Output the [x, y] coordinate of the center of the cell containing the given text.  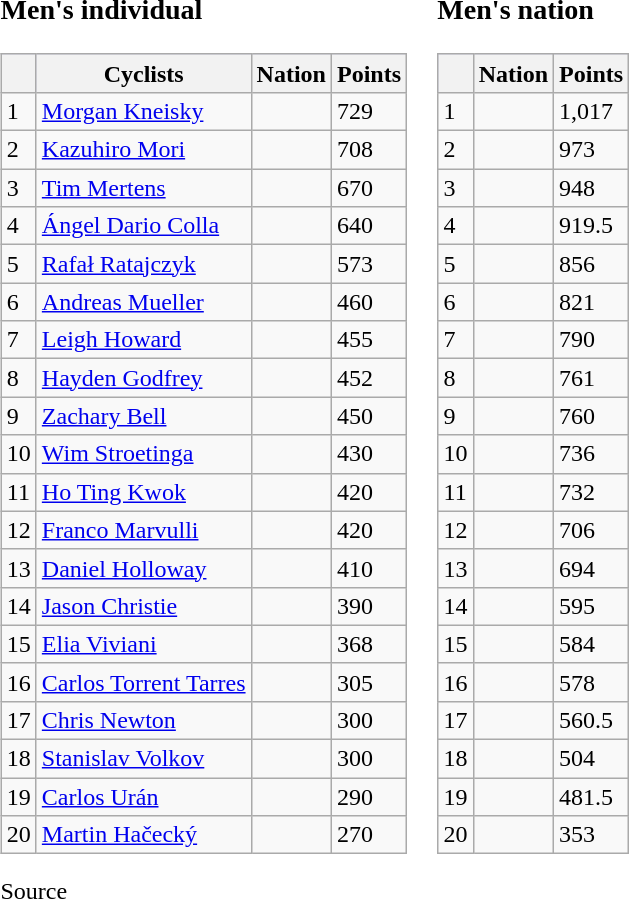
Stanislav Volkov [144, 759]
Jason Christie [144, 606]
Leigh Howard [144, 340]
573 [368, 264]
Andreas Mueller [144, 302]
595 [592, 606]
455 [368, 340]
Franco Marvulli [144, 530]
Wim Stroetinga [144, 454]
Carlos Torrent Tarres [144, 682]
Chris Newton [144, 720]
760 [592, 416]
1,017 [592, 111]
584 [592, 644]
856 [592, 264]
761 [592, 378]
736 [592, 454]
821 [592, 302]
481.5 [592, 797]
Ángel Dario Colla [144, 226]
Cyclists [144, 73]
270 [368, 835]
Martin Hačecký [144, 835]
640 [368, 226]
670 [368, 188]
430 [368, 454]
729 [368, 111]
Kazuhiro Mori [144, 150]
Hayden Godfrey [144, 378]
Daniel Holloway [144, 568]
Rafał Ratajczyk [144, 264]
708 [368, 150]
410 [368, 568]
460 [368, 302]
919.5 [592, 226]
305 [368, 682]
504 [592, 759]
948 [592, 188]
Carlos Urán [144, 797]
578 [592, 682]
790 [592, 340]
Zachary Bell [144, 416]
Ho Ting Kwok [144, 492]
560.5 [592, 720]
973 [592, 150]
694 [592, 568]
706 [592, 530]
Tim Mertens [144, 188]
Morgan Kneisky [144, 111]
Elia Viviani [144, 644]
290 [368, 797]
450 [368, 416]
390 [368, 606]
368 [368, 644]
732 [592, 492]
452 [368, 378]
353 [592, 835]
